Pinpoint the cell where the given text exists, returning its [x, y] midpoint coordinate. 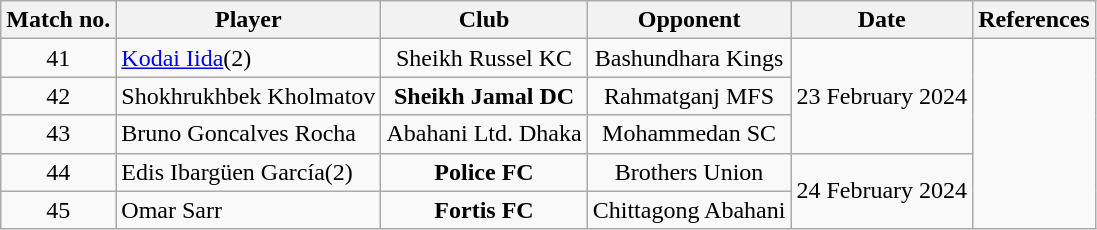
44 [58, 172]
Sheikh Russel KC [484, 58]
Club [484, 20]
Rahmatganj MFS [689, 96]
Player [248, 20]
Sheikh Jamal DC [484, 96]
Police FC [484, 172]
Shokhrukhbek Kholmatov [248, 96]
Match no. [58, 20]
43 [58, 134]
Brothers Union [689, 172]
45 [58, 210]
Date [882, 20]
Omar Sarr [248, 210]
Opponent [689, 20]
Bruno Goncalves Rocha [248, 134]
Chittagong Abahani [689, 210]
23 February 2024 [882, 96]
Bashundhara Kings [689, 58]
41 [58, 58]
Edis Ibargüen García(2) [248, 172]
Mohammedan SC [689, 134]
24 February 2024 [882, 191]
References [1034, 20]
42 [58, 96]
Abahani Ltd. Dhaka [484, 134]
Kodai Iida(2) [248, 58]
Fortis FC [484, 210]
